Search for the cell housing the specified text and yield its [X, Y] center coordinate. 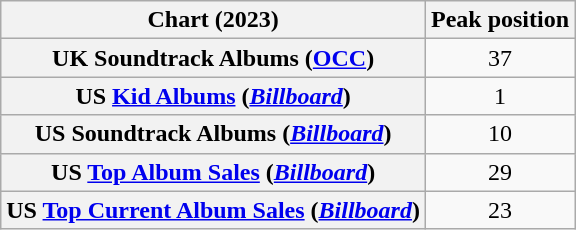
29 [500, 172]
US Soundtrack Albums (Billboard) [214, 134]
UK Soundtrack Albums (OCC) [214, 58]
US Top Album Sales (Billboard) [214, 172]
US Top Current Album Sales (Billboard) [214, 210]
23 [500, 210]
10 [500, 134]
US Kid Albums (Billboard) [214, 96]
Peak position [500, 20]
1 [500, 96]
37 [500, 58]
Chart (2023) [214, 20]
